Locate the cell with the specified text and output its (x, y) center coordinate. 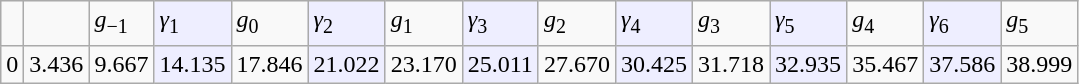
17.846 (270, 64)
21.022 (346, 64)
37.586 (962, 64)
γ5 (808, 23)
γ1 (192, 23)
g1 (424, 23)
27.670 (576, 64)
3.436 (56, 64)
9.667 (122, 64)
30.425 (654, 64)
g−1 (122, 23)
g0 (270, 23)
0 (12, 64)
32.935 (808, 64)
14.135 (192, 64)
γ2 (346, 23)
23.170 (424, 64)
g2 (576, 23)
25.011 (500, 64)
γ3 (500, 23)
g3 (730, 23)
g4 (886, 23)
γ6 (962, 23)
38.999 (1040, 64)
g5 (1040, 23)
31.718 (730, 64)
γ4 (654, 23)
35.467 (886, 64)
